For the text-containing cell, return its midpoint in (x, y) coordinate format. 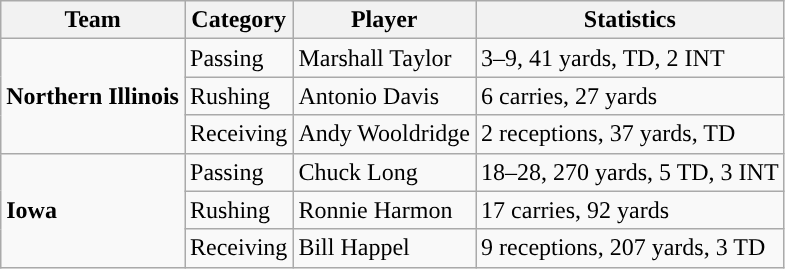
3–9, 41 yards, TD, 2 INT (630, 58)
Category (238, 20)
2 receptions, 37 yards, TD (630, 134)
Team (93, 20)
Marshall Taylor (384, 58)
Chuck Long (384, 172)
Player (384, 20)
6 carries, 27 yards (630, 96)
9 receptions, 207 yards, 3 TD (630, 248)
17 carries, 92 yards (630, 210)
Northern Illinois (93, 96)
Ronnie Harmon (384, 210)
Andy Wooldridge (384, 134)
Bill Happel (384, 248)
Antonio Davis (384, 96)
Statistics (630, 20)
Iowa (93, 210)
18–28, 270 yards, 5 TD, 3 INT (630, 172)
